Return [x, y] of the center of cell containing provided text 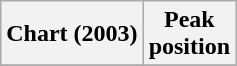
Peakposition [189, 34]
Chart (2003) [72, 34]
